Detect which cell encompasses the target text, then output its [X, Y] center coordinate. 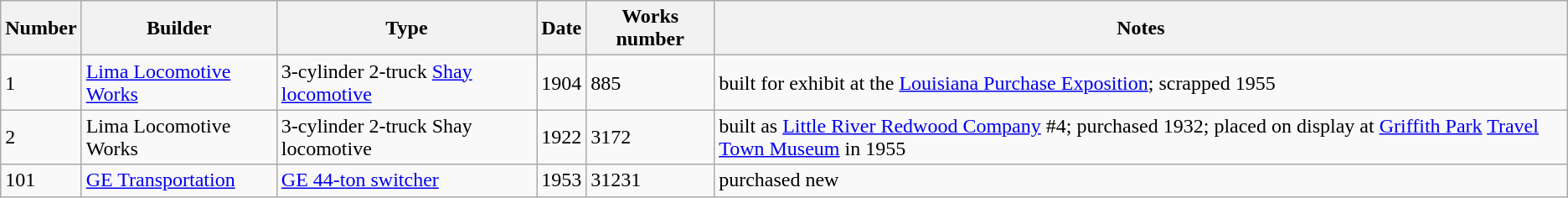
Notes [1141, 29]
31231 [650, 180]
built as Little River Redwood Company #4; purchased 1932; placed on display at Griffith Park Travel Town Museum in 1955 [1141, 138]
GE 44-ton switcher [406, 180]
885 [650, 82]
1904 [561, 82]
1922 [561, 138]
Builder [179, 29]
101 [41, 180]
2 [41, 138]
1 [41, 82]
built for exhibit at the Louisiana Purchase Exposition; scrapped 1955 [1141, 82]
Number [41, 29]
GE Transportation [179, 180]
purchased new [1141, 180]
Type [406, 29]
1953 [561, 180]
Date [561, 29]
3172 [650, 138]
Works number [650, 29]
